Return the [x, y] coordinate for the center point of the cell that contains the specified text.  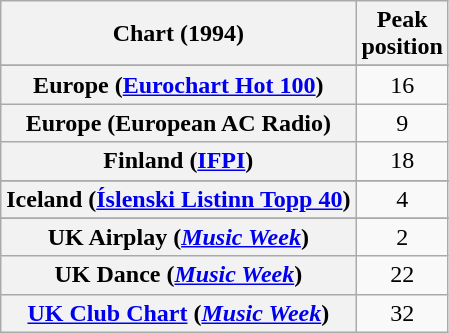
Chart (1994) [178, 34]
2 [402, 237]
Finland (IFPI) [178, 161]
Iceland (Íslenski Listinn Topp 40) [178, 199]
22 [402, 275]
32 [402, 313]
Europe (Eurochart Hot 100) [178, 85]
UK Club Chart (Music Week) [178, 313]
16 [402, 85]
Europe (European AC Radio) [178, 123]
UK Dance (Music Week) [178, 275]
4 [402, 199]
Peakposition [402, 34]
UK Airplay (Music Week) [178, 237]
9 [402, 123]
18 [402, 161]
